For the text-containing cell, return its midpoint in (X, Y) coordinate format. 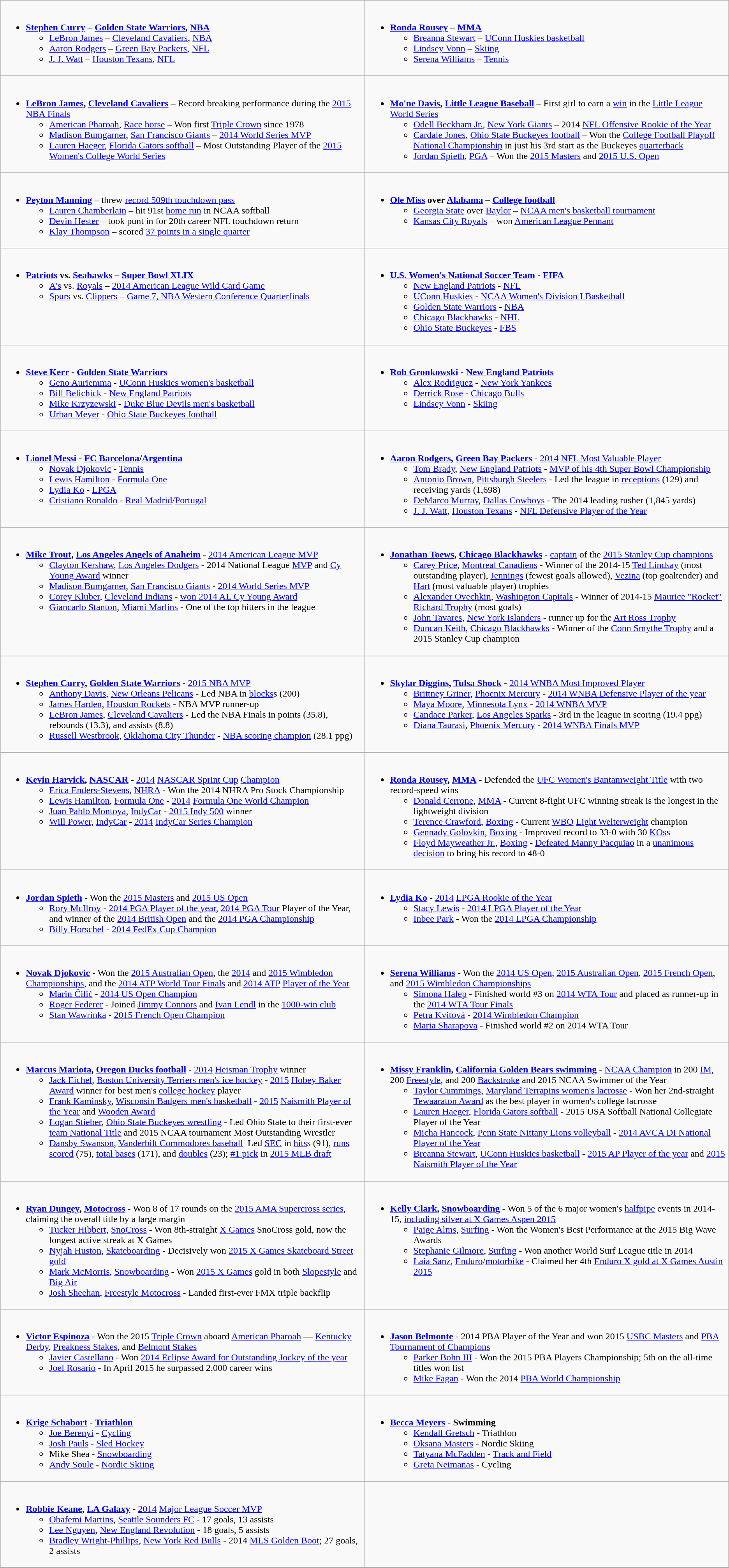
Lionel Messi - FC Barcelona/ArgentinaNovak Djokovic - TennisLewis Hamilton - Formula OneLydia Ko - LPGACristiano Ronaldo - Real Madrid/Portugal (182, 479)
Ole Miss over Alabama – College footballGeorgia State over Baylor – NCAA men's basketball tournamentKansas City Royals – won American League Pennant (547, 210)
Krige Schabort - TriathlonJoe Berenyi - CyclingJosh Pauls - Sled HockeyMike Shea - SnowboardingAndy Soule - Nordic Skiing (182, 1438)
Becca Meyers - SwimmingKendall Gretsch - TriathlonOksana Masters - Nordic SkiingTatyana McFadden - Track and FieldGreta Neimanas - Cycling (547, 1438)
Rob Gronkowski - New England PatriotsAlex Rodriguez - New York YankeesDerrick Rose - Chicago BullsLindsey Vonn - Skiing (547, 388)
Ronda Rousey – MMABreanna Stewart – UConn Huskies basketballLindsey Vonn – SkiingSerena Williams – Tennis (547, 38)
Lydia Ko - 2014 LPGA Rookie of the YearStacy Lewis - 2014 LPGA Player of the YearInbee Park - Won the 2014 LPGA Championship (547, 908)
